Scan for the cell matching the given text and deliver its [x, y] coordinate at center. 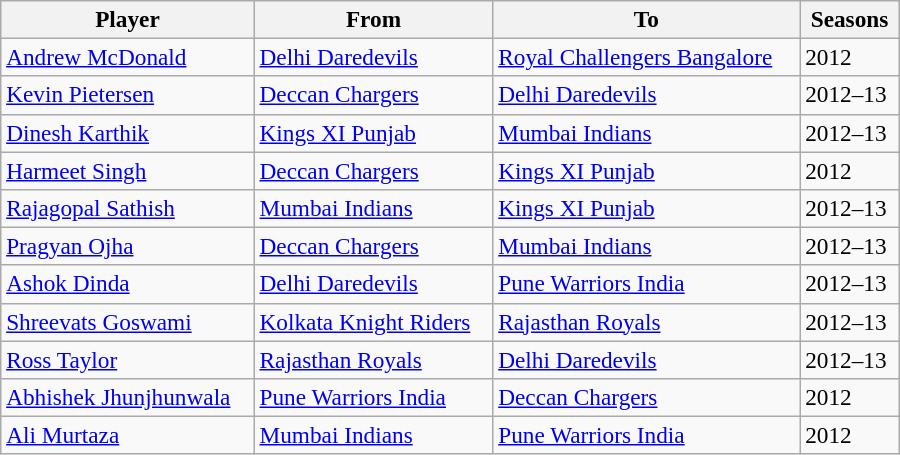
Seasons [850, 19]
Royal Challengers Bangalore [646, 57]
Ashok Dinda [128, 284]
Kevin Pietersen [128, 95]
Shreevats Goswami [128, 322]
Rajagopal Sathish [128, 208]
Pragyan Ojha [128, 246]
Ali Murtaza [128, 435]
Andrew McDonald [128, 57]
To [646, 19]
Abhishek Jhunjhunwala [128, 397]
Ross Taylor [128, 359]
Dinesh Karthik [128, 133]
Kolkata Knight Riders [374, 322]
Harmeet Singh [128, 170]
Player [128, 19]
From [374, 19]
